Find where the given text appears and provide that cell's center as (x, y) coordinate. 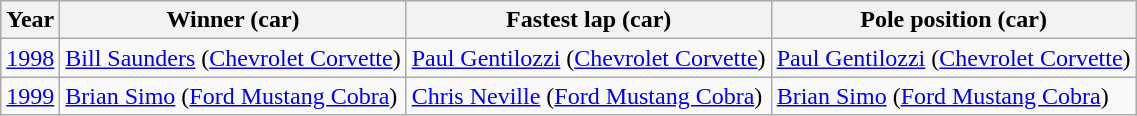
Winner (car) (233, 20)
Year (30, 20)
Bill Saunders (Chevrolet Corvette) (233, 58)
Fastest lap (car) (588, 20)
1999 (30, 96)
Pole position (car) (954, 20)
Chris Neville (Ford Mustang Cobra) (588, 96)
1998 (30, 58)
